Capture the cell that displays the provided text and extract its [X, Y] central coordinate. 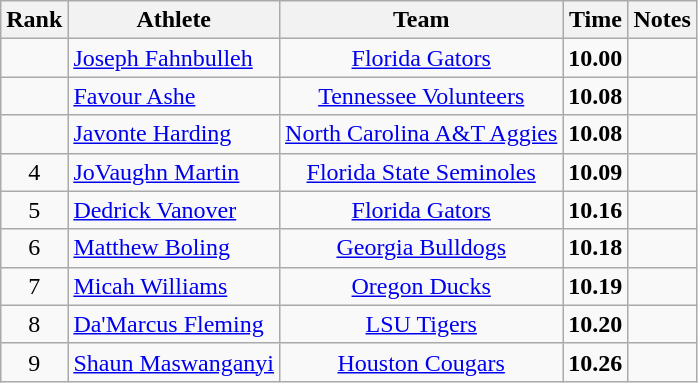
8 [34, 324]
4 [34, 172]
10.00 [596, 58]
Rank [34, 20]
10.18 [596, 248]
Micah Williams [174, 286]
Georgia Bulldogs [422, 248]
6 [34, 248]
North Carolina A&T Aggies [422, 134]
Javonte Harding [174, 134]
JoVaughn Martin [174, 172]
5 [34, 210]
LSU Tigers [422, 324]
Dedrick Vanover [174, 210]
Team [422, 20]
10.19 [596, 286]
Joseph Fahnbulleh [174, 58]
Da'Marcus Fleming [174, 324]
10.09 [596, 172]
10.20 [596, 324]
Matthew Boling [174, 248]
Shaun Maswanganyi [174, 362]
Favour Ashe [174, 96]
Athlete [174, 20]
Florida State Seminoles [422, 172]
9 [34, 362]
Notes [662, 20]
10.26 [596, 362]
Time [596, 20]
7 [34, 286]
Houston Cougars [422, 362]
Tennessee Volunteers [422, 96]
Oregon Ducks [422, 286]
10.16 [596, 210]
